Extract the [X, Y] coordinate from the center of the cell holding the provided text.  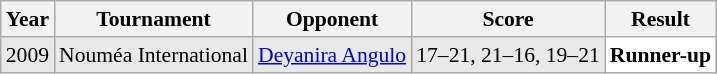
Score [508, 19]
Nouméa International [154, 55]
Deyanira Angulo [332, 55]
Runner-up [660, 55]
Result [660, 19]
2009 [28, 55]
Tournament [154, 19]
Opponent [332, 19]
17–21, 21–16, 19–21 [508, 55]
Year [28, 19]
